Scan for the cell matching the given text and deliver its (x, y) coordinate at center. 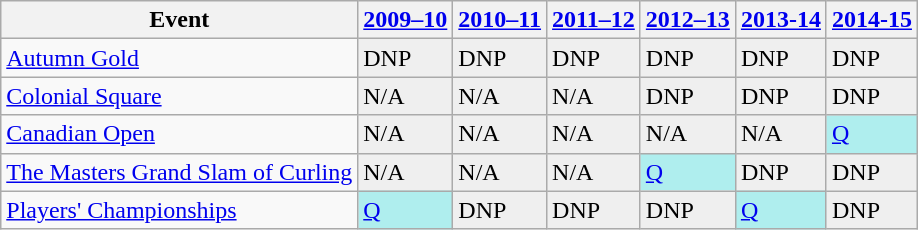
2010–11 (500, 20)
Colonial Square (180, 96)
Players' Championships (180, 210)
2014-15 (872, 20)
2013-14 (780, 20)
Event (180, 20)
Canadian Open (180, 134)
The Masters Grand Slam of Curling (180, 172)
2012–13 (688, 20)
Autumn Gold (180, 58)
2009–10 (406, 20)
2011–12 (594, 20)
